From the cell containing the given text, extract its center point as (x, y) coordinate. 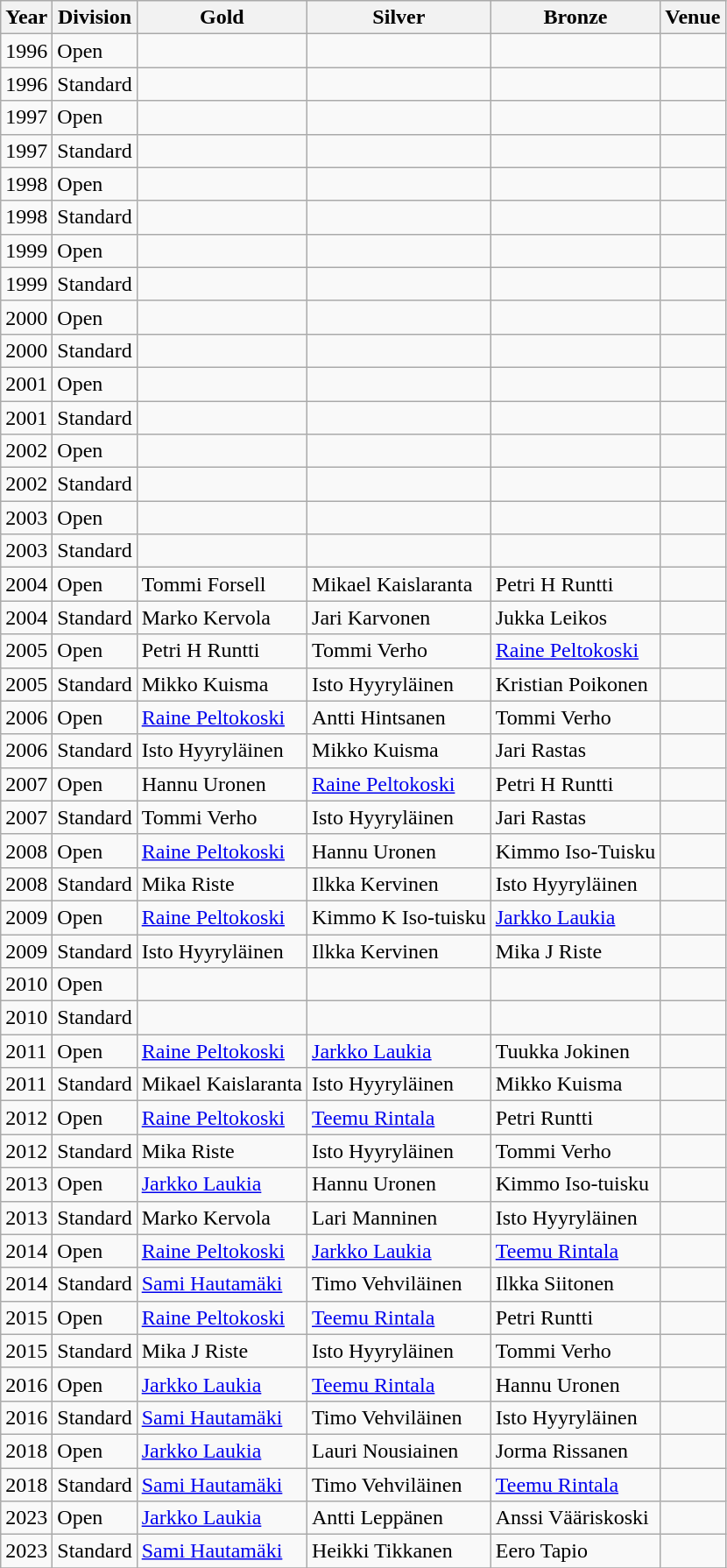
Venue (693, 18)
Gold (222, 18)
Kristian Poikonen (575, 684)
Ilkka Siitonen (575, 1284)
Silver (399, 18)
Bronze (575, 18)
Year (26, 18)
Lari Manninen (399, 1218)
Eero Tapio (575, 1551)
Tommi Forsell (222, 584)
Jukka Leikos (575, 618)
Antti Hintsanen (399, 717)
Tuukka Jokinen (575, 1051)
Kimmo K Iso-tuisku (399, 917)
Lauri Nousiainen (399, 1451)
Antti Leppänen (399, 1518)
Jari Karvonen (399, 618)
Kimmo Iso-tuisku (575, 1184)
Heikki Tikkanen (399, 1551)
Jorma Rissanen (575, 1451)
Anssi Vääriskoski (575, 1518)
Kimmo Iso-Tuisku (575, 851)
Division (95, 18)
